Return [x, y] of the center of cell containing provided text 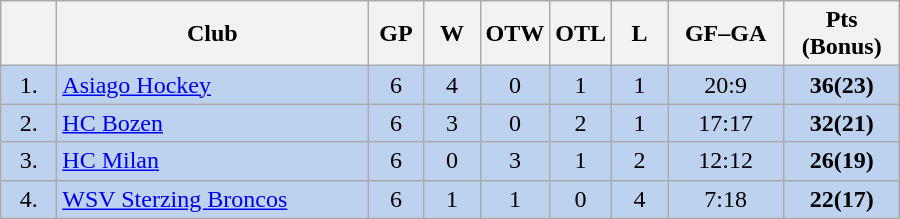
Pts (Bonus) [842, 34]
W [452, 34]
22(17) [842, 199]
GF–GA [726, 34]
4. [29, 199]
12:12 [726, 161]
Asiago Hockey [212, 85]
36(23) [842, 85]
GP [396, 34]
3. [29, 161]
HC Bozen [212, 123]
20:9 [726, 85]
OTW [515, 34]
26(19) [842, 161]
17:17 [726, 123]
32(21) [842, 123]
HC Milan [212, 161]
WSV Sterzing Broncos [212, 199]
L [640, 34]
2. [29, 123]
7:18 [726, 199]
1. [29, 85]
Club [212, 34]
OTL [581, 34]
